Return [x, y] of the center of cell containing provided text 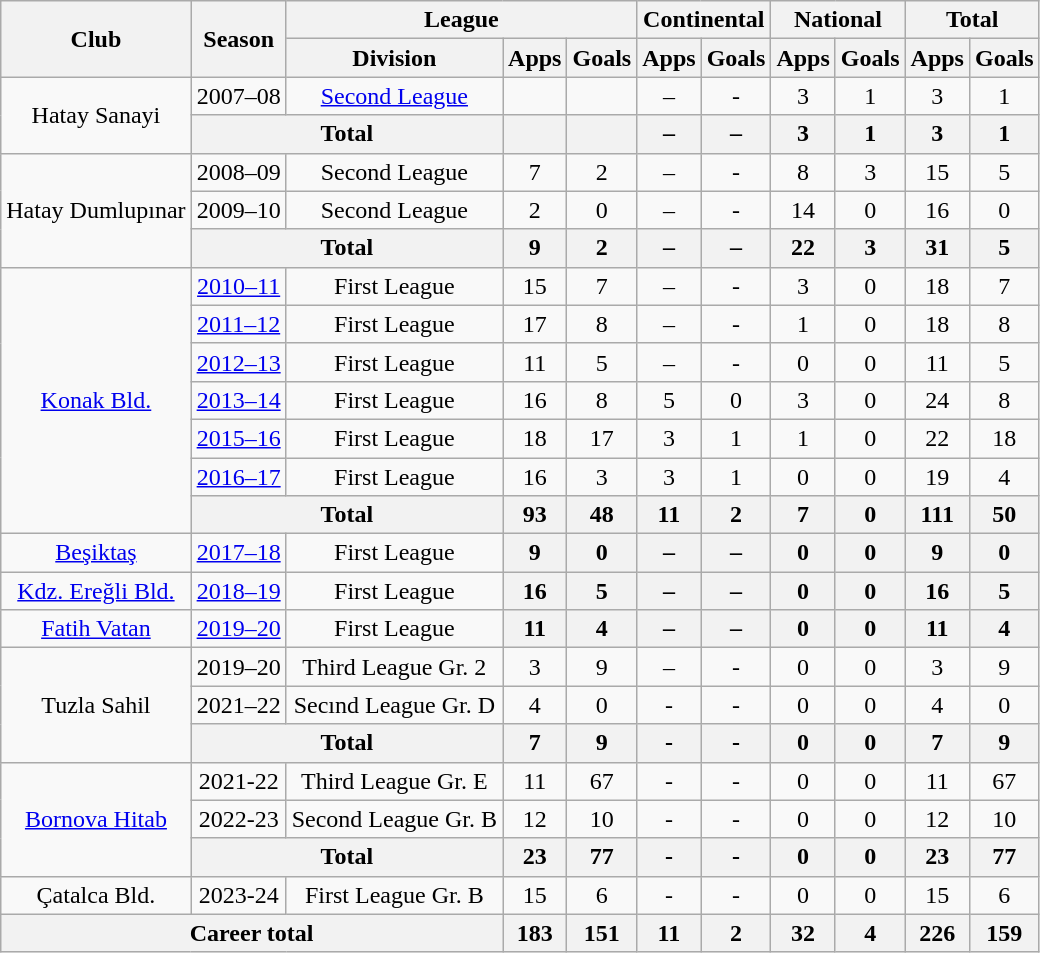
Club [96, 39]
Division [394, 58]
2012–13 [238, 362]
2009–10 [238, 210]
2010–11 [238, 286]
Konak Bld. [96, 400]
Hatay Sanayi [96, 115]
24 [937, 400]
Fatih Vatan [96, 629]
Continental [704, 20]
National [838, 20]
Third League Gr. E [394, 781]
Beşiktaş [96, 553]
First League Gr. B [394, 895]
Second League Gr. B [394, 819]
14 [803, 210]
2013–14 [238, 400]
19 [937, 477]
League [462, 20]
2021–22 [238, 705]
32 [803, 933]
2017–18 [238, 553]
2022-23 [238, 819]
Tuzla Sahil [96, 705]
31 [937, 248]
Third League Gr. 2 [394, 667]
Season [238, 39]
Career total [252, 933]
2023-24 [238, 895]
50 [1004, 515]
Hatay Dumlupınar [96, 210]
159 [1004, 933]
2015–16 [238, 438]
2018–19 [238, 591]
2021-22 [238, 781]
183 [535, 933]
Kdz. Ereğli Bld. [96, 591]
93 [535, 515]
Bornova Hitab [96, 819]
226 [937, 933]
151 [602, 933]
2011–12 [238, 324]
111 [937, 515]
Secınd League Gr. D [394, 705]
2008–09 [238, 172]
48 [602, 515]
2016–17 [238, 477]
2007–08 [238, 96]
Çatalca Bld. [96, 895]
